From the cell containing the given text, extract its center point as (X, Y) coordinate. 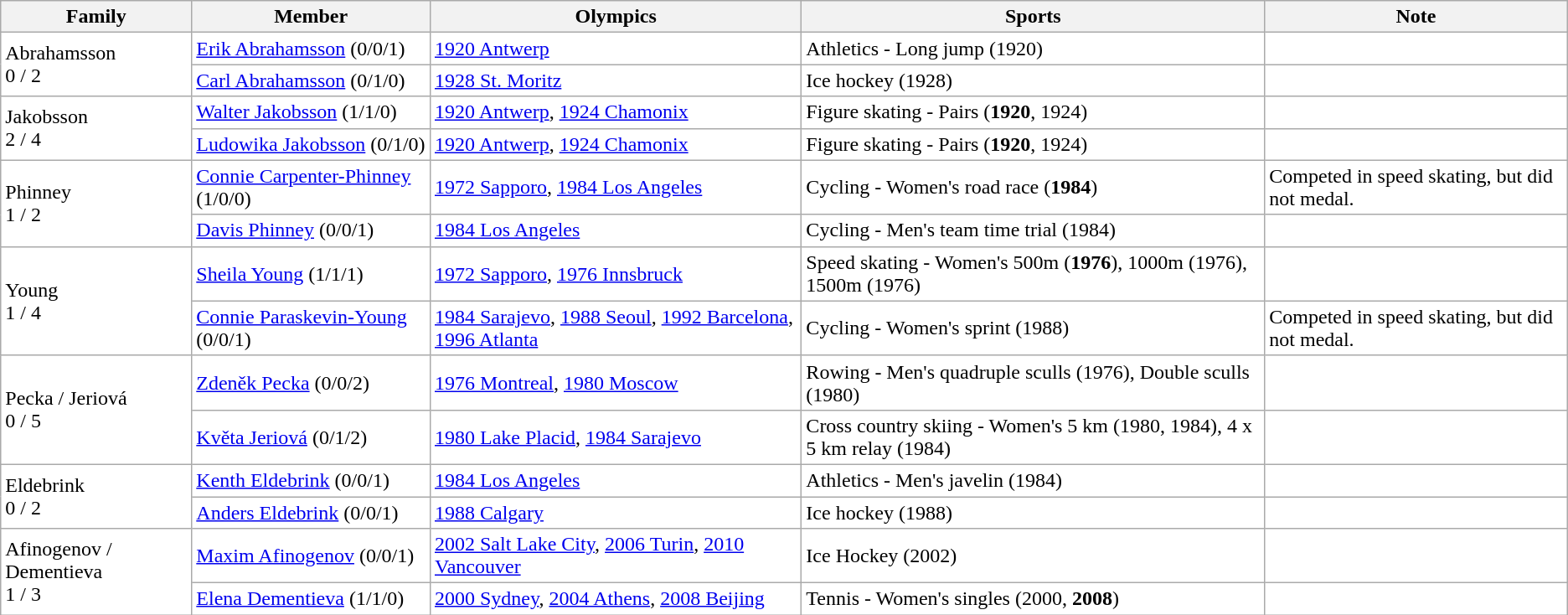
Olympics (615, 17)
Ludowika Jakobsson (0/1/0) (312, 144)
Connie Paraskevin-Young (0/0/1) (312, 328)
Cycling - Women's road race (1984) (1034, 188)
Speed skating - Women's 500m (1976), 1000m (1976), 1500m (1976) (1034, 273)
Elena Dementieva (1/1/0) (312, 599)
1980 Lake Placid, 1984 Sarajevo (615, 437)
Abrahamsson 0 / 2 (96, 65)
Cycling - Men's team time trial (1984) (1034, 230)
Eldebrink 0 / 2 (96, 496)
Jakobsson 2 / 4 (96, 128)
1928 St. Moritz (615, 80)
Carl Abrahamsson (0/1/0) (312, 80)
1972 Sapporo, 1984 Los Angeles (615, 188)
1984 Sarajevo, 1988 Seoul, 1992 Barcelona, 1996 Atlanta (615, 328)
1972 Sapporo, 1976 Innsbruck (615, 273)
Note (1416, 17)
Member (312, 17)
Cycling - Women's sprint (1988) (1034, 328)
Family (96, 17)
2000 Sydney, 2004 Athens, 2008 Beijing (615, 599)
Ice hockey (1988) (1034, 512)
Phinney 1 / 2 (96, 203)
Walter Jakobsson (1/1/0) (312, 112)
Ice Hockey (2002) (1034, 556)
Sports (1034, 17)
2002 Salt Lake City, 2006 Turin, 2010 Vancouver (615, 556)
1988 Calgary (615, 512)
Zdeněk Pecka (0/0/2) (312, 382)
1920 Antwerp (615, 49)
Cross country skiing - Women's 5 km (1980, 1984), 4 x 5 km relay (1984) (1034, 437)
Young 1 / 4 (96, 301)
1976 Montreal, 1980 Moscow (615, 382)
Athletics - Long jump (1920) (1034, 49)
Květa Jeriová (0/1/2) (312, 437)
Maxim Afinogenov (0/0/1) (312, 556)
Afinogenov / Dementieva 1 / 3 (96, 571)
Erik Abrahamsson (0/0/1) (312, 49)
Tennis - Women's singles (2000, 2008) (1034, 599)
Connie Carpenter-Phinney (1/0/0) (312, 188)
Rowing - Men's quadruple sculls (1976), Double sculls (1980) (1034, 382)
Kenth Eldebrink (0/0/1) (312, 480)
Pecka / Jeriová 0 / 5 (96, 410)
Athletics - Men's javelin (1984) (1034, 480)
Sheila Young (1/1/1) (312, 273)
Anders Eldebrink (0/0/1) (312, 512)
Davis Phinney (0/0/1) (312, 230)
Ice hockey (1928) (1034, 80)
